Capture the cell that displays the provided text and extract its [X, Y] central coordinate. 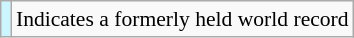
Indicates a formerly held world record [182, 19]
